Return [x, y] of the center of cell containing provided text 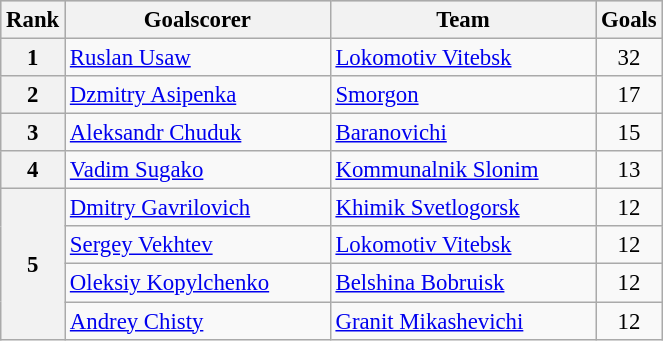
15 [629, 133]
Aleksandr Chuduk [198, 133]
Rank [33, 20]
Goals [629, 20]
Dmitry Gavrilovich [198, 208]
Dzmitry Asipenka [198, 95]
Kommunalnik Slonim [463, 170]
Baranovichi [463, 133]
Ruslan Usaw [198, 58]
3 [33, 133]
Vadim Sugako [198, 170]
Team [463, 20]
2 [33, 95]
Sergey Vekhtev [198, 245]
13 [629, 170]
Goalscorer [198, 20]
Granit Mikashevichi [463, 321]
17 [629, 95]
5 [33, 264]
Khimik Svetlogorsk [463, 208]
Andrey Chisty [198, 321]
1 [33, 58]
Oleksiy Kopylchenko [198, 283]
Smorgon [463, 95]
4 [33, 170]
Belshina Bobruisk [463, 283]
32 [629, 58]
